Scan for the cell matching the given text and deliver its [X, Y] coordinate at center. 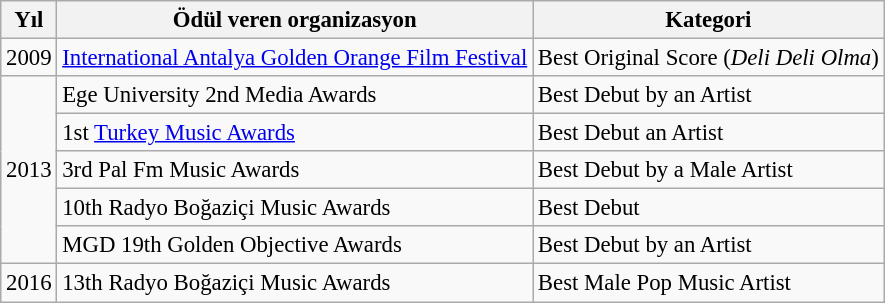
Best Male Pop Music Artist [709, 283]
2013 [29, 170]
Ege University 2nd Media Awards [295, 95]
Kategori [709, 20]
Best Debut [709, 208]
2009 [29, 58]
13th Radyo Boğaziçi Music Awards [295, 283]
Yıl [29, 20]
International Antalya Golden Orange Film Festival [295, 58]
Best Debut by a Male Artist [709, 170]
1st Turkey Music Awards [295, 133]
2016 [29, 283]
10th Radyo Boğaziçi Music Awards [295, 208]
Best Original Score (Deli Deli Olma) [709, 58]
MGD 19th Golden Objective Awards [295, 245]
3rd Pal Fm Music Awards [295, 170]
Best Debut an Artist [709, 133]
Ödül veren organizasyon [295, 20]
